Pinpoint the cell where the given text exists, returning its [X, Y] midpoint coordinate. 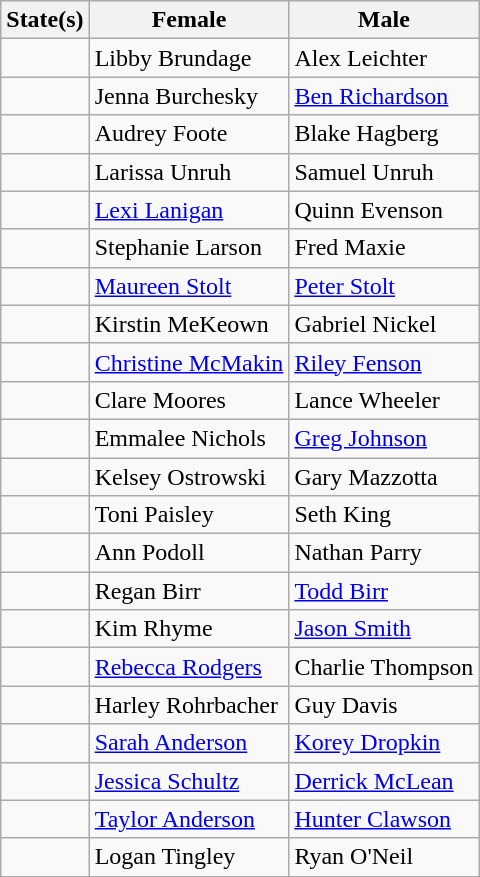
Todd Birr [384, 591]
Jenna Burchesky [189, 96]
Female [189, 20]
Seth King [384, 515]
Maureen Stolt [189, 286]
Samuel Unruh [384, 172]
Toni Paisley [189, 515]
Derrick McLean [384, 781]
Stephanie Larson [189, 248]
Nathan Parry [384, 553]
Rebecca Rodgers [189, 667]
Clare Moores [189, 400]
Emmalee Nichols [189, 438]
Taylor Anderson [189, 819]
Ben Richardson [384, 96]
Alex Leichter [384, 58]
Blake Hagberg [384, 134]
Harley Rohrbacher [189, 705]
Logan Tingley [189, 857]
Lexi Lanigan [189, 210]
Jessica Schultz [189, 781]
Greg Johnson [384, 438]
Guy Davis [384, 705]
Christine McMakin [189, 362]
Larissa Unruh [189, 172]
Ann Podoll [189, 553]
Jason Smith [384, 629]
Hunter Clawson [384, 819]
Lance Wheeler [384, 400]
Fred Maxie [384, 248]
Sarah Anderson [189, 743]
State(s) [45, 20]
Male [384, 20]
Ryan O'Neil [384, 857]
Peter Stolt [384, 286]
Riley Fenson [384, 362]
Audrey Foote [189, 134]
Korey Dropkin [384, 743]
Regan Birr [189, 591]
Charlie Thompson [384, 667]
Quinn Evenson [384, 210]
Gary Mazzotta [384, 477]
Kelsey Ostrowski [189, 477]
Kirstin MeKeown [189, 324]
Kim Rhyme [189, 629]
Libby Brundage [189, 58]
Gabriel Nickel [384, 324]
